Extract the (x, y) coordinate from the center of the cell holding the provided text.  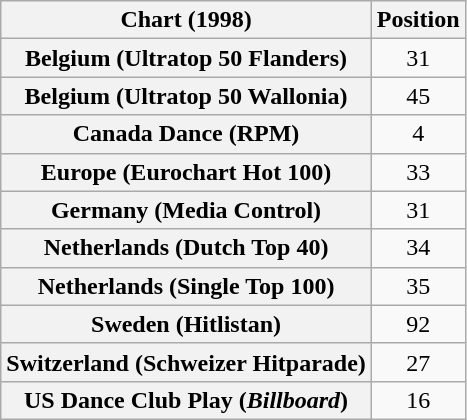
Switzerland (Schweizer Hitparade) (186, 362)
Chart (1998) (186, 20)
Position (418, 20)
33 (418, 172)
27 (418, 362)
Europe (Eurochart Hot 100) (186, 172)
35 (418, 286)
Sweden (Hitlistan) (186, 324)
Netherlands (Dutch Top 40) (186, 248)
Belgium (Ultratop 50 Flanders) (186, 58)
Netherlands (Single Top 100) (186, 286)
US Dance Club Play (Billboard) (186, 400)
45 (418, 96)
Belgium (Ultratop 50 Wallonia) (186, 96)
Canada Dance (RPM) (186, 134)
34 (418, 248)
4 (418, 134)
92 (418, 324)
Germany (Media Control) (186, 210)
16 (418, 400)
